Locate the cell with the specified text and output its (X, Y) center coordinate. 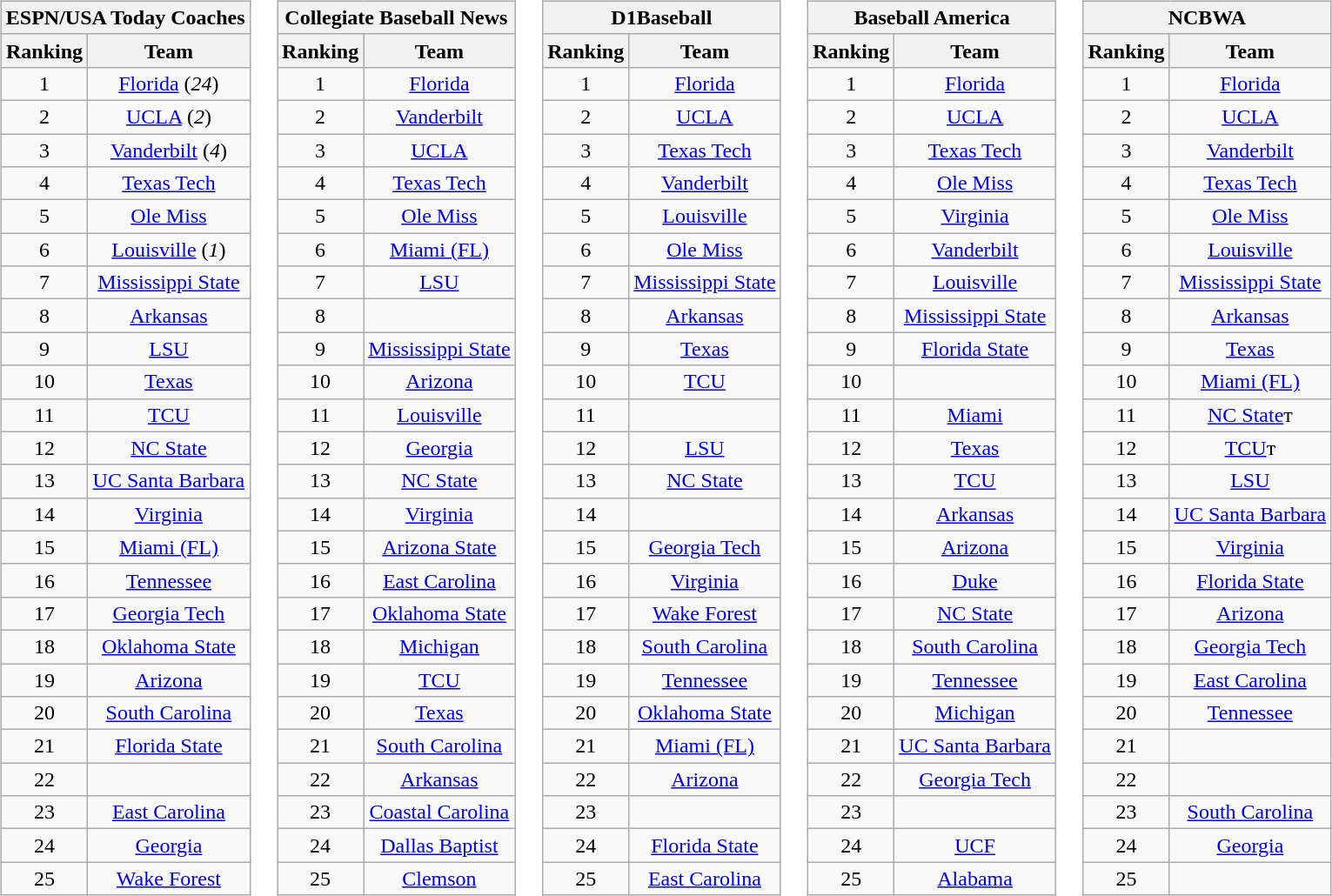
NCBWA (1208, 17)
Clemson (439, 879)
D1Baseball (662, 17)
NC Stateт (1250, 415)
Baseball America (933, 17)
Florida (24) (169, 84)
Vanderbilt (4) (169, 150)
TCUт (1250, 448)
Duke (975, 580)
UCF (975, 846)
Coastal Carolina (439, 812)
ESPN/USA Today Coaches (125, 17)
Alabama (975, 879)
Arizona State (439, 547)
Miami (975, 415)
Louisville (1) (169, 250)
UCLA (2) (169, 117)
Dallas Baptist (439, 846)
Collegiate Baseball News (397, 17)
